Scan for the cell matching the given text and deliver its [X, Y] coordinate at center. 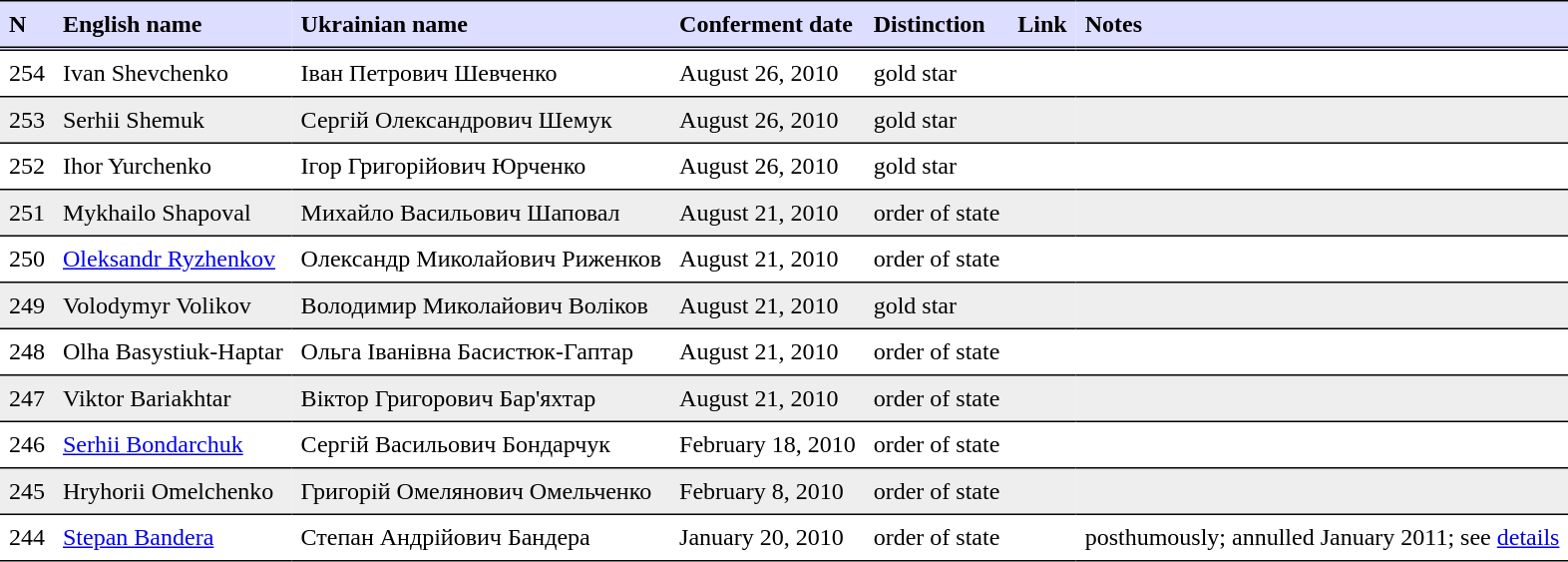
Volodymyr Volikov [174, 305]
Степан Андрійович Бандера [481, 537]
245 [27, 491]
Olha Basystiuk-Haptar [174, 351]
249 [27, 305]
Ihor Yurchenko [174, 166]
250 [27, 259]
English name [174, 25]
Mykhailo Shapoval [174, 213]
244 [27, 537]
Михайло Васильович Шаповал [481, 213]
N [27, 25]
Serhii Bondarchuk [174, 444]
Ольга Іванівна Басистюк-Гаптар [481, 351]
247 [27, 398]
Hryhorii Omelchenko [174, 491]
254 [27, 73]
Ukrainian name [481, 25]
Viktor Bariakhtar [174, 398]
Ігор Григорійович Юрченко [481, 166]
248 [27, 351]
Distinction [938, 25]
Ivan Shevchenko [174, 73]
Володимир Миколайович Воліков [481, 305]
Іван Петрович Шевченко [481, 73]
251 [27, 213]
February 18, 2010 [768, 444]
Віктор Григорович Бар'яхтар [481, 398]
Conferment date [768, 25]
Сергій Васильович Бондарчук [481, 444]
Stepan Bandera [174, 537]
February 8, 2010 [768, 491]
253 [27, 120]
Oleksandr Ryzhenkov [174, 259]
246 [27, 444]
Serhii Shemuk [174, 120]
Олександр Миколайович Риженков [481, 259]
Григорій Омелянович Омельченко [481, 491]
Link [1041, 25]
January 20, 2010 [768, 537]
Сергій Олександрович Шемук [481, 120]
252 [27, 166]
